For the text-containing cell, return its midpoint in [x, y] coordinate format. 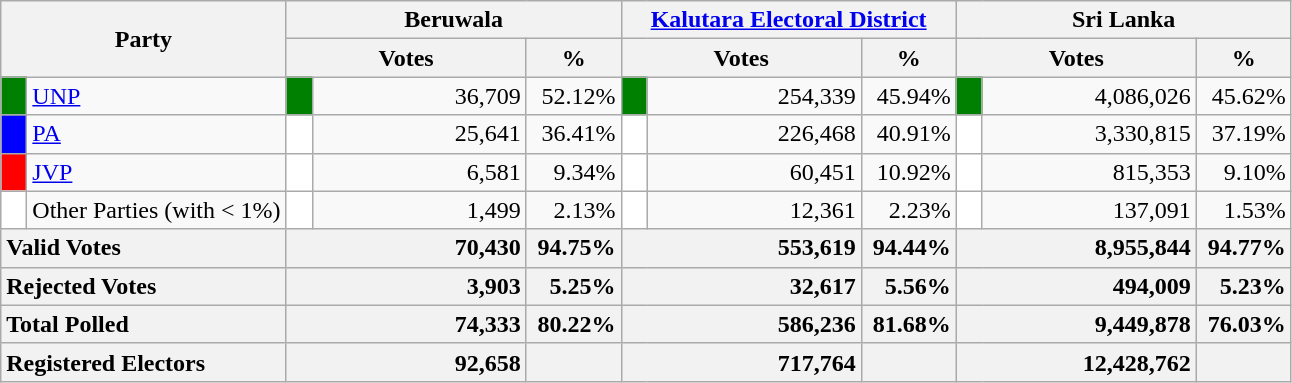
UNP [156, 96]
Valid Votes [144, 248]
PA [156, 134]
9.10% [1244, 172]
254,339 [754, 96]
5.25% [574, 286]
94.44% [908, 248]
45.62% [1244, 96]
3,330,815 [1089, 134]
12,361 [754, 210]
5.23% [1244, 286]
4,086,026 [1089, 96]
94.75% [574, 248]
Beruwala [454, 20]
60,451 [754, 172]
80.22% [574, 324]
74,333 [406, 324]
5.56% [908, 286]
553,619 [741, 248]
JVP [156, 172]
25,641 [419, 134]
717,764 [741, 362]
494,009 [1076, 286]
45.94% [908, 96]
76.03% [1244, 324]
52.12% [574, 96]
137,091 [1089, 210]
9.34% [574, 172]
8,955,844 [1076, 248]
Registered Electors [144, 362]
3,903 [406, 286]
10.92% [908, 172]
92,658 [406, 362]
Party [144, 39]
Kalutara Electoral District [788, 20]
Other Parties (with < 1%) [156, 210]
2.13% [574, 210]
40.91% [908, 134]
Sri Lanka [1124, 20]
36.41% [574, 134]
94.77% [1244, 248]
226,468 [754, 134]
1,499 [419, 210]
6,581 [419, 172]
32,617 [741, 286]
37.19% [1244, 134]
2.23% [908, 210]
12,428,762 [1076, 362]
81.68% [908, 324]
586,236 [741, 324]
36,709 [419, 96]
Rejected Votes [144, 286]
70,430 [406, 248]
1.53% [1244, 210]
Total Polled [144, 324]
815,353 [1089, 172]
9,449,878 [1076, 324]
